Return [X, Y] of the center of cell containing provided text 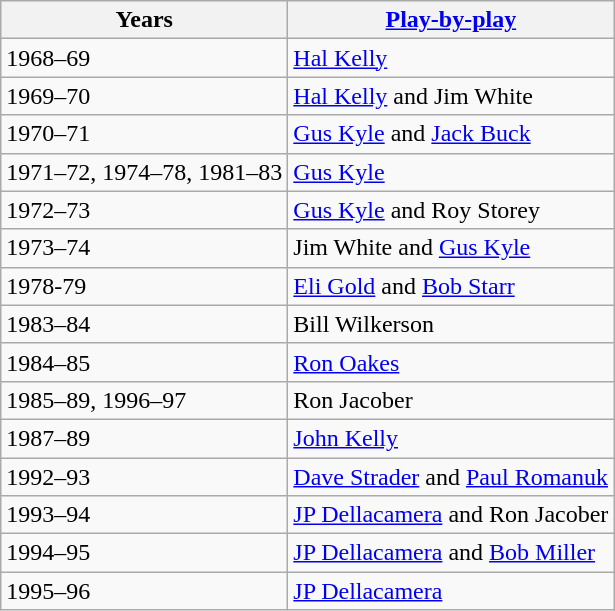
1972–73 [144, 210]
Gus Kyle and Roy Storey [451, 210]
1973–74 [144, 248]
1983–84 [144, 324]
1969–70 [144, 96]
1978-79 [144, 286]
Gus Kyle and Jack Buck [451, 134]
Hal Kelly and Jim White [451, 96]
Jim White and Gus Kyle [451, 248]
JP Dellacamera and Ron Jacober [451, 515]
1968–69 [144, 58]
Ron Oakes [451, 362]
Play-by-play [451, 20]
1971–72, 1974–78, 1981–83 [144, 172]
JP Dellacamera and Bob Miller [451, 553]
Bill Wilkerson [451, 324]
JP Dellacamera [451, 591]
Ron Jacober [451, 400]
Dave Strader and Paul Romanuk [451, 477]
1993–94 [144, 515]
1985–89, 1996–97 [144, 400]
John Kelly [451, 438]
1970–71 [144, 134]
Hal Kelly [451, 58]
1984–85 [144, 362]
1987–89 [144, 438]
Years [144, 20]
1992–93 [144, 477]
1994–95 [144, 553]
Gus Kyle [451, 172]
Eli Gold and Bob Starr [451, 286]
1995–96 [144, 591]
